Extract the (X, Y) coordinate from the center of the cell holding the provided text.  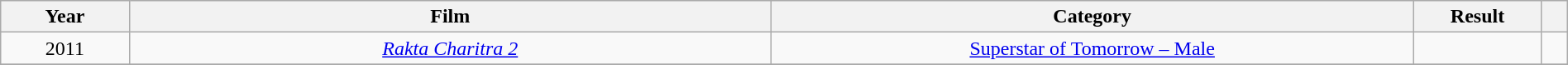
2011 (65, 48)
Superstar of Tomorrow – Male (1092, 48)
Result (1477, 17)
Film (450, 17)
Rakta Charitra 2 (450, 48)
Category (1092, 17)
Year (65, 17)
